From the cell containing the given text, extract its center point as (x, y) coordinate. 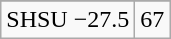
SHSU −27.5 (68, 20)
67 (152, 20)
